Scan for the cell matching the given text and deliver its (X, Y) coordinate at center. 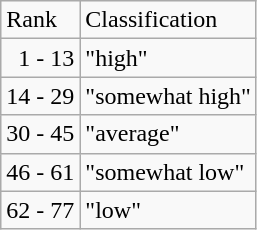
"average" (168, 134)
Rank (40, 20)
46 - 61 (40, 172)
62 - 77 (40, 210)
"somewhat high" (168, 96)
"somewhat low" (168, 172)
Classification (168, 20)
1 - 13 (40, 58)
"low" (168, 210)
30 - 45 (40, 134)
"high" (168, 58)
14 - 29 (40, 96)
